Detect which cell encompasses the target text, then output its [X, Y] center coordinate. 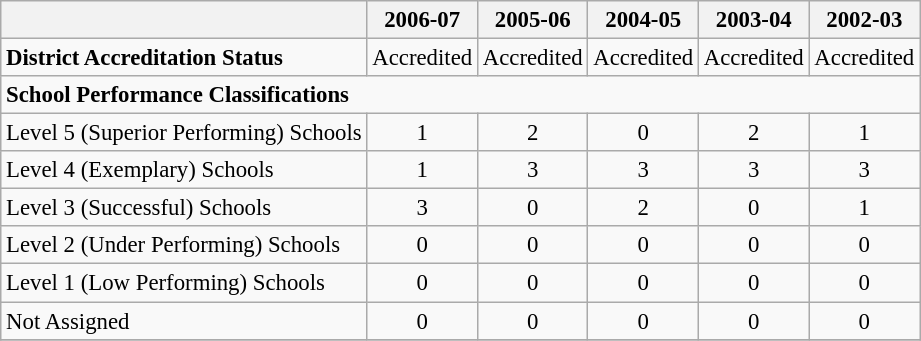
2005-06 [532, 20]
Level 2 (Under Performing) Schools [184, 245]
School Performance Classifications [460, 95]
2006-07 [422, 20]
Level 1 (Low Performing) Schools [184, 283]
Level 5 (Superior Performing) Schools [184, 133]
District Accreditation Status [184, 58]
Not Assigned [184, 321]
2003-04 [754, 20]
2004-05 [644, 20]
Level 3 (Successful) Schools [184, 208]
2002-03 [864, 20]
Level 4 (Exemplary) Schools [184, 170]
